Locate the cell with the specified text and output its (x, y) center coordinate. 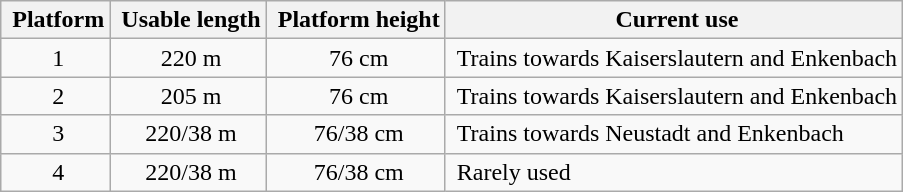
Platform height (356, 20)
Usable length (188, 20)
205 m (188, 96)
Current use (674, 20)
Platform (56, 20)
1 (56, 58)
3 (56, 134)
Rarely used (674, 172)
Trains towards Neustadt and Enkenbach (674, 134)
220 m (188, 58)
4 (56, 172)
2 (56, 96)
